Identify which cell holds the provided text, then report its (x, y) central coordinate. 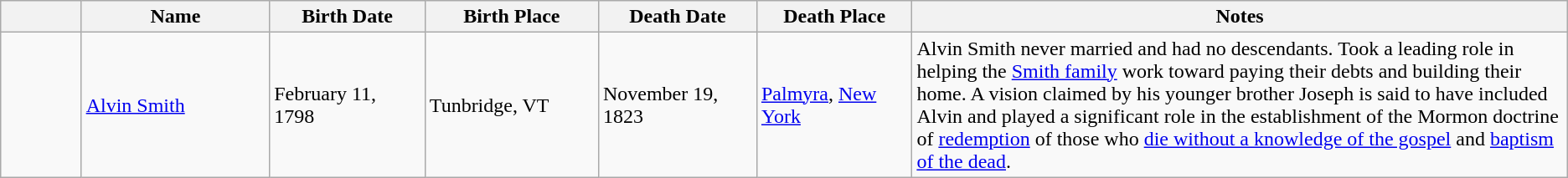
Death Place (834, 17)
Tunbridge, VT (511, 105)
Palmyra, New York (834, 105)
Name (176, 17)
Death Date (677, 17)
Birth Date (348, 17)
Birth Place (511, 17)
Alvin Smith (176, 105)
February 11, 1798 (348, 105)
November 19, 1823 (677, 105)
Notes (1240, 17)
